Output the [X, Y] coordinate of the center of the cell containing the given text.  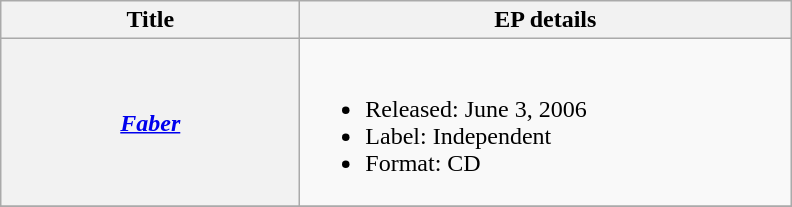
EP details [546, 20]
Released: June 3, 2006Label: IndependentFormat: CD [546, 122]
Title [150, 20]
Faber [150, 122]
